Find where the given text appears and provide that cell's center as [X, Y] coordinate. 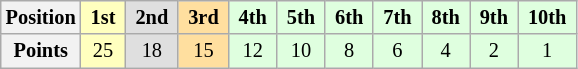
1st [104, 17]
Points [41, 51]
2 [494, 51]
9th [494, 17]
25 [104, 51]
10 [301, 51]
6th [349, 17]
12 [253, 51]
8 [349, 51]
3rd [203, 17]
4 [446, 51]
6 [397, 51]
8th [446, 17]
18 [152, 51]
7th [397, 17]
5th [301, 17]
10th [547, 17]
2nd [152, 17]
Position [41, 17]
4th [253, 17]
1 [547, 51]
15 [203, 51]
